Pinpoint the cell where the given text exists, returning its (x, y) midpoint coordinate. 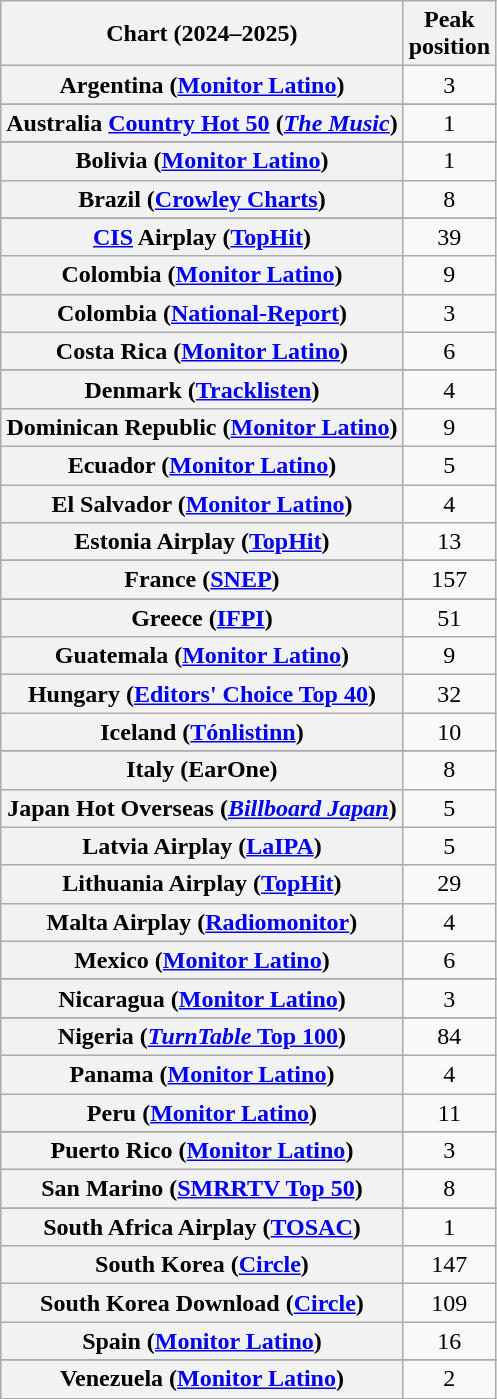
Mexico (Monitor Latino) (202, 960)
10 (449, 732)
Panama (Monitor Latino) (202, 1074)
South Korea (Circle) (202, 1265)
84 (449, 1036)
CIS Airplay (TopHit) (202, 237)
Bolivia (Monitor Latino) (202, 161)
Japan Hot Overseas (Billboard Japan) (202, 808)
Hungary (Editors' Choice Top 40) (202, 694)
Brazil (Crowley Charts) (202, 199)
South Africa Airplay (TOSAC) (202, 1227)
Italy (EarOne) (202, 770)
Guatemala (Monitor Latino) (202, 656)
Peakposition (449, 34)
147 (449, 1265)
Chart (2024–2025) (202, 34)
39 (449, 237)
13 (449, 542)
San Marino (SMRRTV Top 50) (202, 1189)
Colombia (National-Report) (202, 313)
109 (449, 1303)
157 (449, 580)
Estonia Airplay (TopHit) (202, 542)
Iceland (Tónlistinn) (202, 732)
South Korea Download (Circle) (202, 1303)
Ecuador (Monitor Latino) (202, 465)
Latvia Airplay (LaIPA) (202, 846)
Denmark (Tracklisten) (202, 389)
Nigeria (TurnTable Top 100) (202, 1036)
Nicaragua (Monitor Latino) (202, 998)
11 (449, 1113)
29 (449, 884)
Puerto Rico (Monitor Latino) (202, 1151)
Argentina (Monitor Latino) (202, 85)
Australia Country Hot 50 (The Music) (202, 123)
El Salvador (Monitor Latino) (202, 503)
Peru (Monitor Latino) (202, 1113)
32 (449, 694)
Lithuania Airplay (TopHit) (202, 884)
Malta Airplay (Radiomonitor) (202, 922)
Colombia (Monitor Latino) (202, 275)
Greece (IFPI) (202, 618)
Dominican Republic (Monitor Latino) (202, 427)
16 (449, 1341)
2 (449, 1379)
Costa Rica (Monitor Latino) (202, 351)
France (SNEP) (202, 580)
Venezuela (Monitor Latino) (202, 1379)
51 (449, 618)
Spain (Monitor Latino) (202, 1341)
